From the cell containing the given text, extract its center point as (x, y) coordinate. 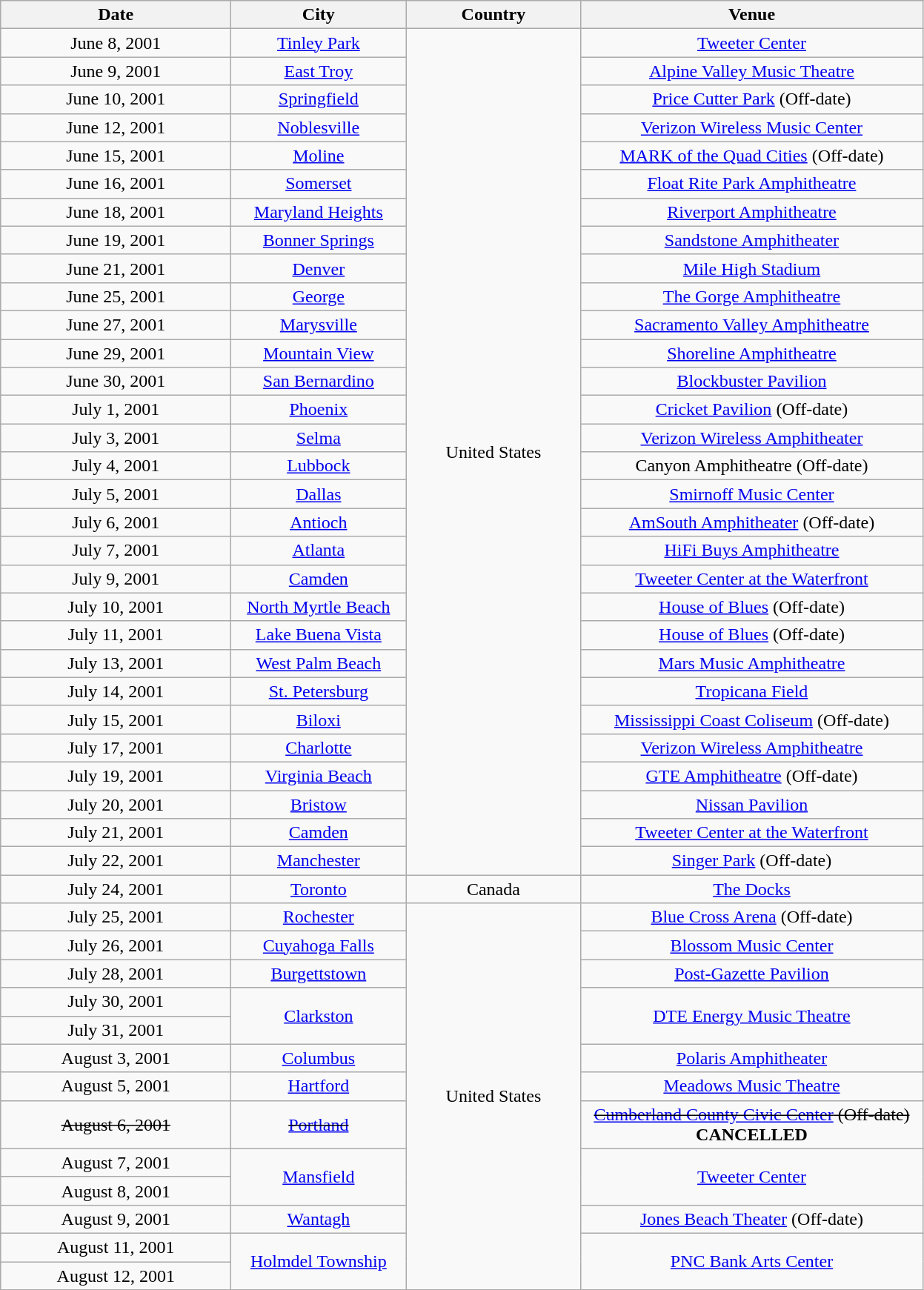
Singer Park (Off-date) (751, 861)
July 26, 2001 (116, 945)
Float Rite Park Amphitheatre (751, 184)
June 9, 2001 (116, 71)
Manchester (319, 861)
Sacramento Valley Amphitheatre (751, 325)
June 30, 2001 (116, 382)
Cricket Pavilion (Off-date) (751, 410)
Selma (319, 438)
East Troy (319, 71)
August 12, 2001 (116, 1275)
Shoreline Amphitheatre (751, 353)
Rochester (319, 917)
July 20, 2001 (116, 804)
July 25, 2001 (116, 917)
August 8, 2001 (116, 1191)
The Gorge Amphitheatre (751, 296)
Meadows Music Theatre (751, 1086)
June 25, 2001 (116, 296)
July 14, 2001 (116, 691)
Maryland Heights (319, 212)
July 3, 2001 (116, 438)
DTE Energy Music Theatre (751, 1016)
Jones Beach Theater (Off-date) (751, 1219)
July 6, 2001 (116, 522)
Bonner Springs (319, 240)
Biloxi (319, 719)
Blossom Music Center (751, 945)
City (319, 15)
Hartford (319, 1086)
Blue Cross Arena (Off-date) (751, 917)
July 9, 2001 (116, 579)
June 8, 2001 (116, 43)
Country (493, 15)
Verizon Wireless Amphitheater (751, 438)
San Bernardino (319, 382)
June 15, 2001 (116, 156)
Dallas (319, 494)
The Docks (751, 889)
Wantagh (319, 1219)
Toronto (319, 889)
Phoenix (319, 410)
Burgettstown (319, 974)
June 27, 2001 (116, 325)
Alpine Valley Music Theatre (751, 71)
July 13, 2001 (116, 663)
Riverport Amphitheatre (751, 212)
July 7, 2001 (116, 551)
Columbus (319, 1058)
Moline (319, 156)
Atlanta (319, 551)
July 22, 2001 (116, 861)
July 15, 2001 (116, 719)
August 3, 2001 (116, 1058)
Denver (319, 268)
June 21, 2001 (116, 268)
Mile High Stadium (751, 268)
Tropicana Field (751, 691)
Venue (751, 15)
Verizon Wireless Amphitheatre (751, 748)
Mississippi Coast Coliseum (Off-date) (751, 719)
Springfield (319, 99)
June 16, 2001 (116, 184)
MARK of the Quad Cities (Off-date) (751, 156)
Canada (493, 889)
Tinley Park (319, 43)
July 30, 2001 (116, 1002)
Virginia Beach (319, 776)
Portland (319, 1125)
AmSouth Amphitheater (Off-date) (751, 522)
HiFi Buys Amphitheatre (751, 551)
Post-Gazette Pavilion (751, 974)
Date (116, 15)
Sandstone Amphitheater (751, 240)
Holmdel Township (319, 1261)
Smirnoff Music Center (751, 494)
July 19, 2001 (116, 776)
Polaris Amphitheater (751, 1058)
July 5, 2001 (116, 494)
July 17, 2001 (116, 748)
July 28, 2001 (116, 974)
July 10, 2001 (116, 607)
August 7, 2001 (116, 1163)
July 31, 2001 (116, 1030)
Mountain View (319, 353)
Blockbuster Pavilion (751, 382)
Nissan Pavilion (751, 804)
St. Petersburg (319, 691)
Verizon Wireless Music Center (751, 127)
PNC Bank Arts Center (751, 1261)
GTE Amphitheatre (Off-date) (751, 776)
North Myrtle Beach (319, 607)
August 6, 2001 (116, 1125)
West Palm Beach (319, 663)
Noblesville (319, 127)
Lubbock (319, 466)
Antioch (319, 522)
June 29, 2001 (116, 353)
Price Cutter Park (Off-date) (751, 99)
June 10, 2001 (116, 99)
June 18, 2001 (116, 212)
August 5, 2001 (116, 1086)
July 24, 2001 (116, 889)
August 11, 2001 (116, 1247)
Bristow (319, 804)
Mansfield (319, 1177)
Somerset (319, 184)
July 21, 2001 (116, 833)
July 4, 2001 (116, 466)
Marysville (319, 325)
George (319, 296)
Cuyahoga Falls (319, 945)
Canyon Amphitheatre (Off-date) (751, 466)
July 1, 2001 (116, 410)
June 12, 2001 (116, 127)
June 19, 2001 (116, 240)
Cumberland County Civic Center (Off-date) CANCELLED (751, 1125)
Lake Buena Vista (319, 635)
Mars Music Amphitheatre (751, 663)
Charlotte (319, 748)
Clarkston (319, 1016)
August 9, 2001 (116, 1219)
July 11, 2001 (116, 635)
